Output the [x, y] coordinate of the center of the cell containing the given text.  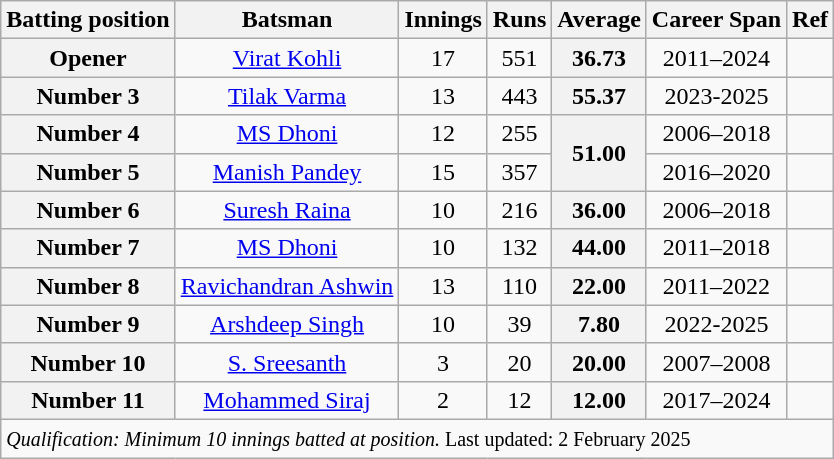
443 [519, 96]
Number 5 [88, 172]
Batsman [287, 20]
551 [519, 58]
2007–2008 [716, 362]
12.00 [600, 400]
20.00 [600, 362]
2022-2025 [716, 324]
17 [443, 58]
Suresh Raina [287, 210]
36.00 [600, 210]
Number 3 [88, 96]
Number 9 [88, 324]
Virat Kohli [287, 58]
2 [443, 400]
7.80 [600, 324]
2011–2024 [716, 58]
55.37 [600, 96]
39 [519, 324]
22.00 [600, 286]
Number 4 [88, 134]
Mohammed Siraj [287, 400]
216 [519, 210]
2017–2024 [716, 400]
Qualification: Minimum 10 innings batted at position. Last updated: 2 February 2025 [418, 438]
Opener [88, 58]
44.00 [600, 248]
Number 11 [88, 400]
Number 8 [88, 286]
S. Sreesanth [287, 362]
2011–2018 [716, 248]
357 [519, 172]
15 [443, 172]
Innings [443, 20]
Arshdeep Singh [287, 324]
Number 6 [88, 210]
3 [443, 362]
2023-2025 [716, 96]
20 [519, 362]
2016–2020 [716, 172]
Number 7 [88, 248]
51.00 [600, 153]
Runs [519, 20]
Career Span [716, 20]
255 [519, 134]
Number 10 [88, 362]
Manish Pandey [287, 172]
Tilak Varma [287, 96]
132 [519, 248]
110 [519, 286]
Average [600, 20]
36.73 [600, 58]
Batting position [88, 20]
Ravichandran Ashwin [287, 286]
2011–2022 [716, 286]
Ref [810, 20]
